Locate the cell with the specified text and output its [x, y] center coordinate. 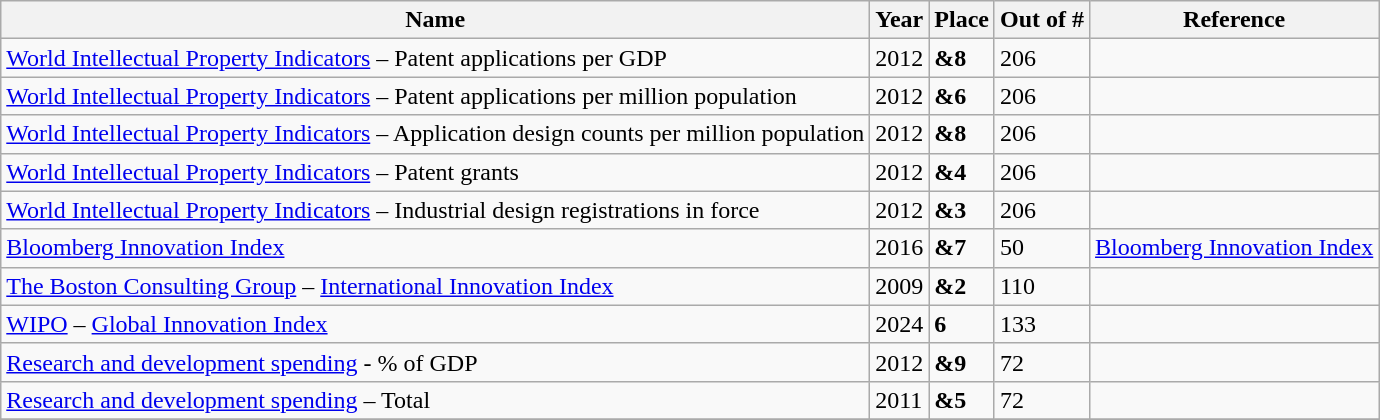
Place [962, 20]
Research and development spending - % of GDP [436, 362]
World Intellectual Property Indicators – Patent applications per million population [436, 96]
World Intellectual Property Indicators – Patent grants [436, 172]
133 [1042, 324]
The Boston Consulting Group – International Innovation Index [436, 286]
Name [436, 20]
Out of # [1042, 20]
Reference [1234, 20]
&5 [962, 400]
World Intellectual Property Indicators – Application design counts per million population [436, 134]
2024 [900, 324]
World Intellectual Property Indicators – Patent applications per GDP [436, 58]
&6 [962, 96]
World Intellectual Property Indicators – Industrial design registrations in force [436, 210]
WIPO – Global Innovation Index [436, 324]
&7 [962, 248]
6 [962, 324]
&2 [962, 286]
&3 [962, 210]
2009 [900, 286]
&4 [962, 172]
50 [1042, 248]
Research and development spending – Total [436, 400]
Year [900, 20]
2016 [900, 248]
110 [1042, 286]
&9 [962, 362]
2011 [900, 400]
